From the cell containing the given text, extract its center point as (x, y) coordinate. 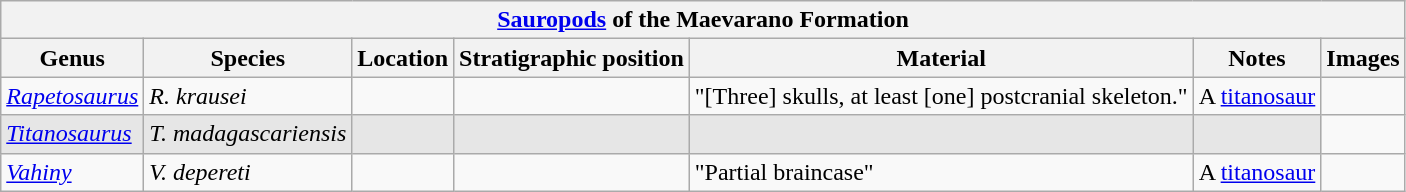
Location (403, 58)
Material (941, 58)
Genus (72, 58)
Stratigraphic position (572, 58)
Sauropods of the Maevarano Formation (703, 20)
T. madagascariensis (248, 134)
Rapetosaurus (72, 96)
Species (248, 58)
Notes (1257, 58)
Vahiny (72, 172)
"[Three] skulls, at least [one] postcranial skeleton." (941, 96)
Titanosaurus (72, 134)
R. krausei (248, 96)
V. depereti (248, 172)
"Partial braincase" (941, 172)
Images (1363, 58)
